Locate the cell with the specified text and output its [x, y] center coordinate. 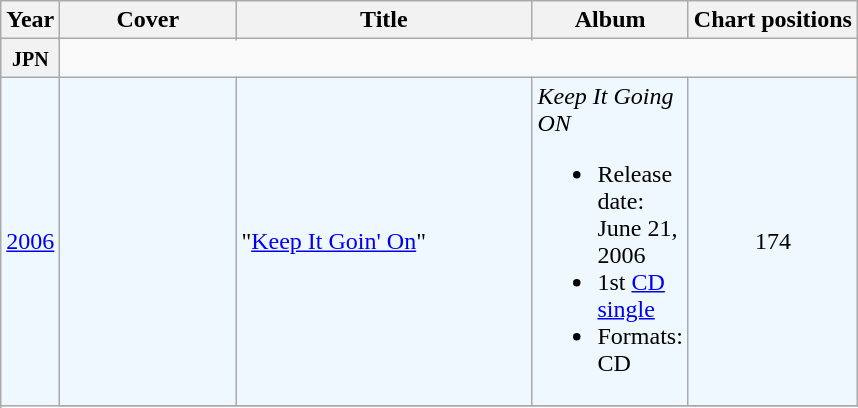
"Keep It Goin' On" [384, 242]
Album [610, 20]
2006 [30, 242]
Cover [148, 20]
Title [384, 20]
JPN [30, 58]
174 [772, 242]
Chart positions [772, 20]
Year [30, 20]
Keep It Going ONRelease date: June 21, 20061st CD singleFormats: CD [610, 242]
